For the text-containing cell, return its midpoint in (X, Y) coordinate format. 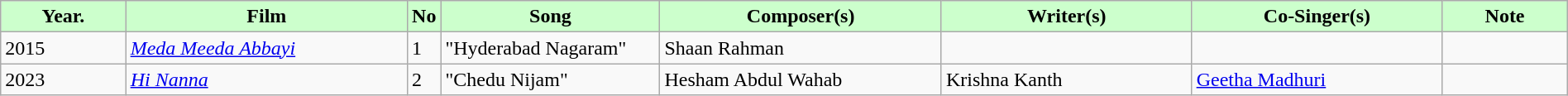
Note (1505, 17)
Geetha Madhuri (1317, 79)
Hi Nanna (266, 79)
"Hyderabad Nagaram" (551, 48)
Meda Meeda Abbayi (266, 48)
Song (551, 17)
2023 (63, 79)
2 (424, 79)
Writer(s) (1067, 17)
Film (266, 17)
Co-Singer(s) (1317, 17)
2015 (63, 48)
"Chedu Nijam" (551, 79)
No (424, 17)
Hesham Abdul Wahab (801, 79)
Composer(s) (801, 17)
1 (424, 48)
Krishna Kanth (1067, 79)
Shaan Rahman (801, 48)
Year. (63, 17)
